Pinpoint the cell where the given text exists, returning its (x, y) midpoint coordinate. 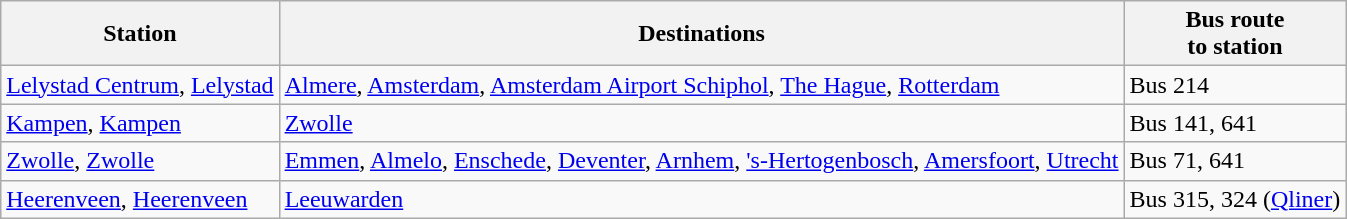
Zwolle, Zwolle (140, 161)
Station (140, 34)
Bus 71, 641 (1235, 161)
Heerenveen, Heerenveen (140, 199)
Bus 214 (1235, 85)
Lelystad Centrum, Lelystad (140, 85)
Leeuwarden (702, 199)
Kampen, Kampen (140, 123)
Bus 315, 324 (Qliner) (1235, 199)
Destinations (702, 34)
Zwolle (702, 123)
Almere, Amsterdam, Amsterdam Airport Schiphol, The Hague, Rotterdam (702, 85)
Emmen, Almelo, Enschede, Deventer, Arnhem, 's-Hertogenbosch, Amersfoort, Utrecht (702, 161)
Bus 141, 641 (1235, 123)
Bus routeto station (1235, 34)
